Extract the (X, Y) coordinate from the center of the cell holding the provided text.  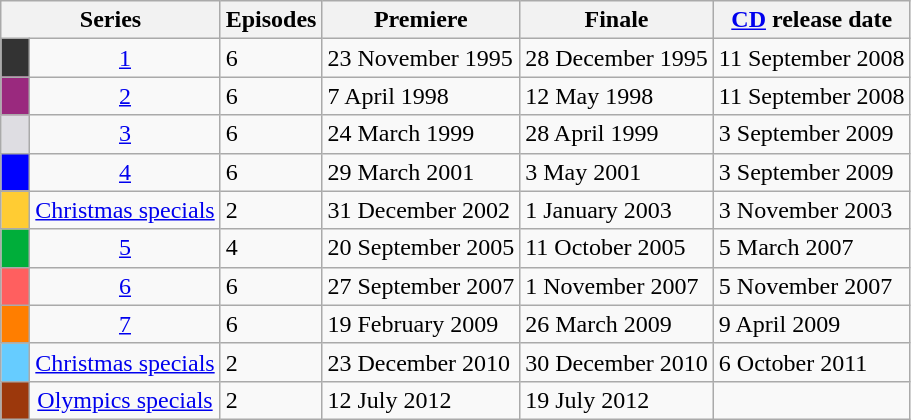
3 November 2003 (812, 210)
6 October 2011 (812, 362)
Premiere (421, 20)
3 May 2001 (617, 172)
23 November 1995 (421, 58)
1 November 2007 (617, 286)
1 (125, 58)
26 March 2009 (617, 324)
5 (125, 248)
Finale (617, 20)
5 November 2007 (812, 286)
7 (125, 324)
31 December 2002 (421, 210)
5 March 2007 (812, 248)
Olympics specials (125, 400)
7 April 1998 (421, 96)
30 December 2010 (617, 362)
23 December 2010 (421, 362)
24 March 1999 (421, 134)
12 May 1998 (617, 96)
29 March 2001 (421, 172)
11 October 2005 (617, 248)
CD release date (812, 20)
Episodes (271, 20)
28 April 1999 (617, 134)
20 September 2005 (421, 248)
27 September 2007 (421, 286)
19 February 2009 (421, 324)
19 July 2012 (617, 400)
1 January 2003 (617, 210)
9 April 2009 (812, 324)
12 July 2012 (421, 400)
Series (110, 20)
28 December 1995 (617, 58)
3 (125, 134)
